Capture the cell that displays the provided text and extract its (X, Y) central coordinate. 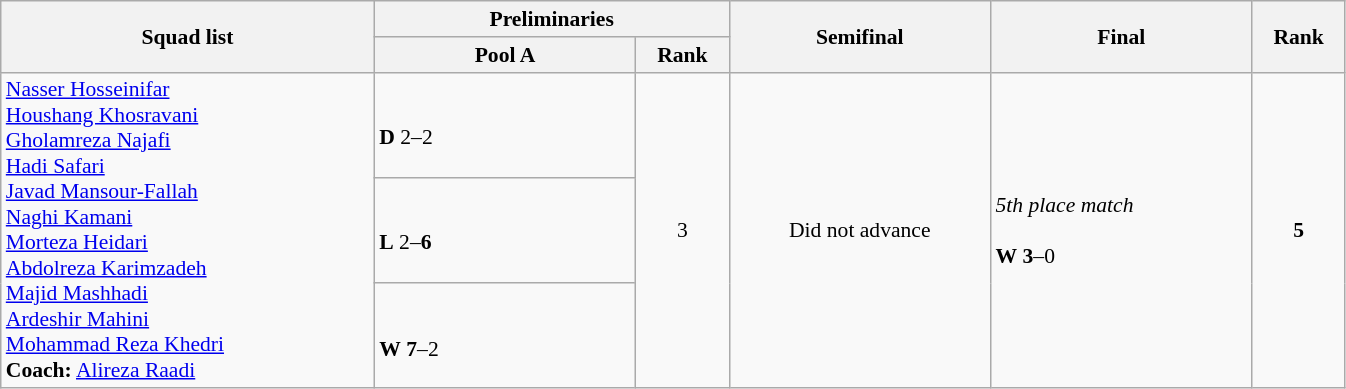
W 7–2 (504, 336)
Squad list (188, 36)
D 2–2 (504, 124)
Pool A (504, 55)
Did not advance (860, 230)
Semifinal (860, 36)
3 (682, 230)
5 (1298, 230)
5th place matchW 3–0 (1120, 230)
L 2–6 (504, 230)
Preliminaries (552, 19)
Final (1120, 36)
